For the text-containing cell, return its midpoint in (X, Y) coordinate format. 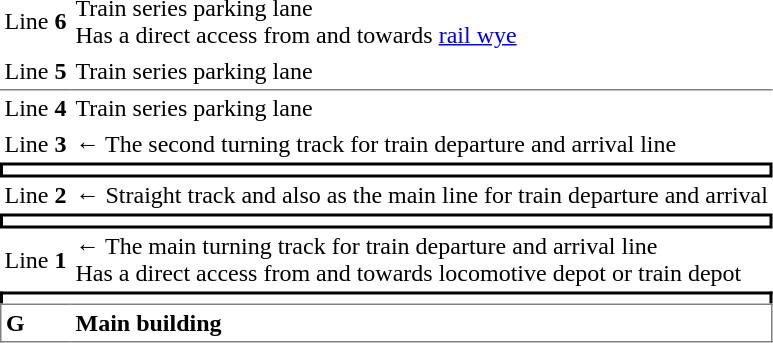
Line 1 (36, 260)
Line 2 (36, 196)
← The second turning track for train departure and arrival line (422, 144)
Line 3 (36, 144)
← The main turning track for train departure and arrival lineHas a direct access from and towards locomotive depot or train depot (422, 260)
G (36, 324)
← Straight track and also as the main line for train departure and arrival (422, 196)
Main building (422, 324)
Line 4 (36, 108)
Line 5 (36, 71)
